Detect which cell encompasses the target text, then output its (X, Y) center coordinate. 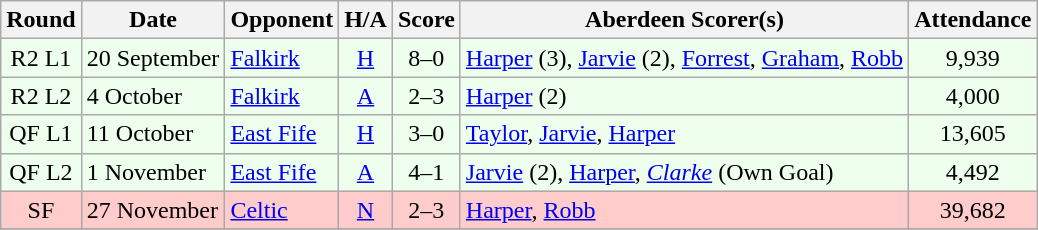
1 November (153, 172)
4,492 (973, 172)
4 October (153, 96)
20 September (153, 58)
Round (41, 20)
11 October (153, 134)
QF L2 (41, 172)
Taylor, Jarvie, Harper (684, 134)
4,000 (973, 96)
Harper (2) (684, 96)
9,939 (973, 58)
Date (153, 20)
H/A (366, 20)
Celtic (282, 210)
13,605 (973, 134)
R2 L2 (41, 96)
4–1 (426, 172)
Harper, Robb (684, 210)
39,682 (973, 210)
Aberdeen Scorer(s) (684, 20)
Jarvie (2), Harper, Clarke (Own Goal) (684, 172)
27 November (153, 210)
8–0 (426, 58)
R2 L1 (41, 58)
N (366, 210)
Attendance (973, 20)
QF L1 (41, 134)
Harper (3), Jarvie (2), Forrest, Graham, Robb (684, 58)
SF (41, 210)
Score (426, 20)
3–0 (426, 134)
Opponent (282, 20)
